Scan for the cell matching the given text and deliver its [X, Y] coordinate at center. 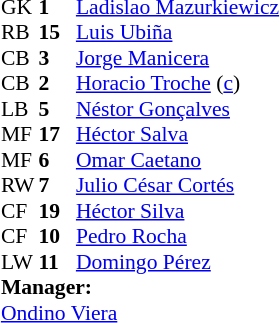
2 [57, 83]
LB [20, 109]
17 [57, 135]
11 [57, 262]
3 [57, 58]
Héctor Silva [178, 211]
19 [57, 211]
Néstor Gonçalves [178, 109]
Domingo Pérez [178, 262]
Luis Ubiña [178, 33]
Horacio Troche (c) [178, 83]
Julio César Cortés [178, 185]
RW [20, 185]
Omar Caetano [178, 160]
5 [57, 109]
Héctor Salva [178, 135]
Pedro Rocha [178, 237]
Jorge Manicera [178, 58]
RB [20, 33]
10 [57, 237]
LW [20, 262]
15 [57, 33]
Manager: [140, 287]
7 [57, 185]
6 [57, 160]
